Detect which cell encompasses the target text, then output its (X, Y) center coordinate. 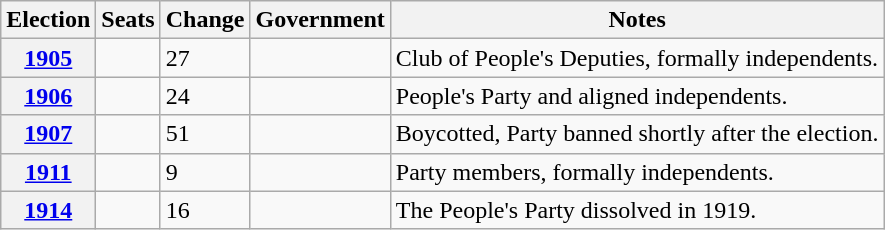
The People's Party dissolved in 1919. (637, 210)
Seats (128, 20)
Change (205, 20)
Notes (637, 20)
1911 (48, 172)
Club of People's Deputies, formally independents. (637, 58)
1905 (48, 58)
Election (48, 20)
16 (205, 210)
Boycotted, Party banned shortly after the election. (637, 134)
51 (205, 134)
People's Party and aligned independents. (637, 96)
Party members, formally independents. (637, 172)
Government (320, 20)
9 (205, 172)
1906 (48, 96)
1907 (48, 134)
1914 (48, 210)
27 (205, 58)
24 (205, 96)
